Locate the cell with the specified text and output its (X, Y) center coordinate. 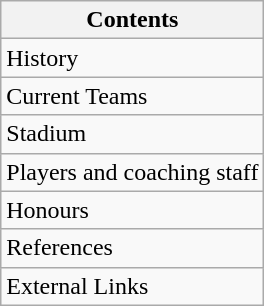
Players and coaching staff (132, 172)
Contents (132, 20)
External Links (132, 286)
Honours (132, 210)
Current Teams (132, 96)
Stadium (132, 134)
References (132, 248)
History (132, 58)
